Identify which cell holds the provided text, then report its (X, Y) central coordinate. 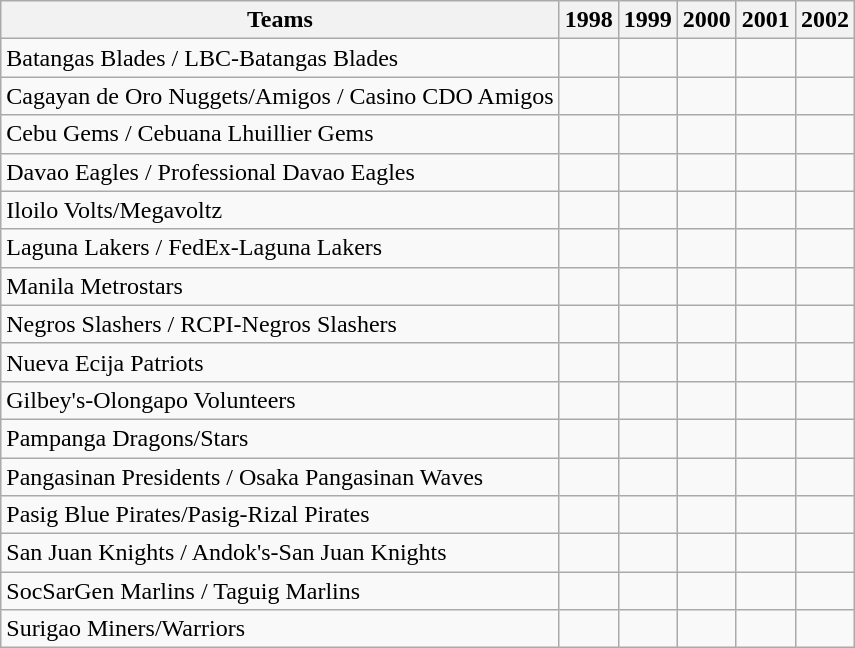
Gilbey's-Olongapo Volunteers (280, 400)
San Juan Knights / Andok's-San Juan Knights (280, 553)
Pampanga Dragons/Stars (280, 438)
Cagayan de Oro Nuggets/Amigos / Casino CDO Amigos (280, 96)
Manila Metrostars (280, 286)
Nueva Ecija Patriots (280, 362)
1999 (648, 20)
2001 (766, 20)
SocSarGen Marlins / Taguig Marlins (280, 591)
1998 (588, 20)
Pangasinan Presidents / Osaka Pangasinan Waves (280, 477)
Davao Eagles / Professional Davao Eagles (280, 172)
Batangas Blades / LBC-Batangas Blades (280, 58)
Teams (280, 20)
Iloilo Volts/Megavoltz (280, 210)
Surigao Miners/Warriors (280, 629)
2002 (824, 20)
Cebu Gems / Cebuana Lhuillier Gems (280, 134)
Pasig Blue Pirates/Pasig-Rizal Pirates (280, 515)
2000 (706, 20)
Negros Slashers / RCPI-Negros Slashers (280, 324)
Laguna Lakers / FedEx-Laguna Lakers (280, 248)
